Identify which cell holds the provided text, then report its (x, y) central coordinate. 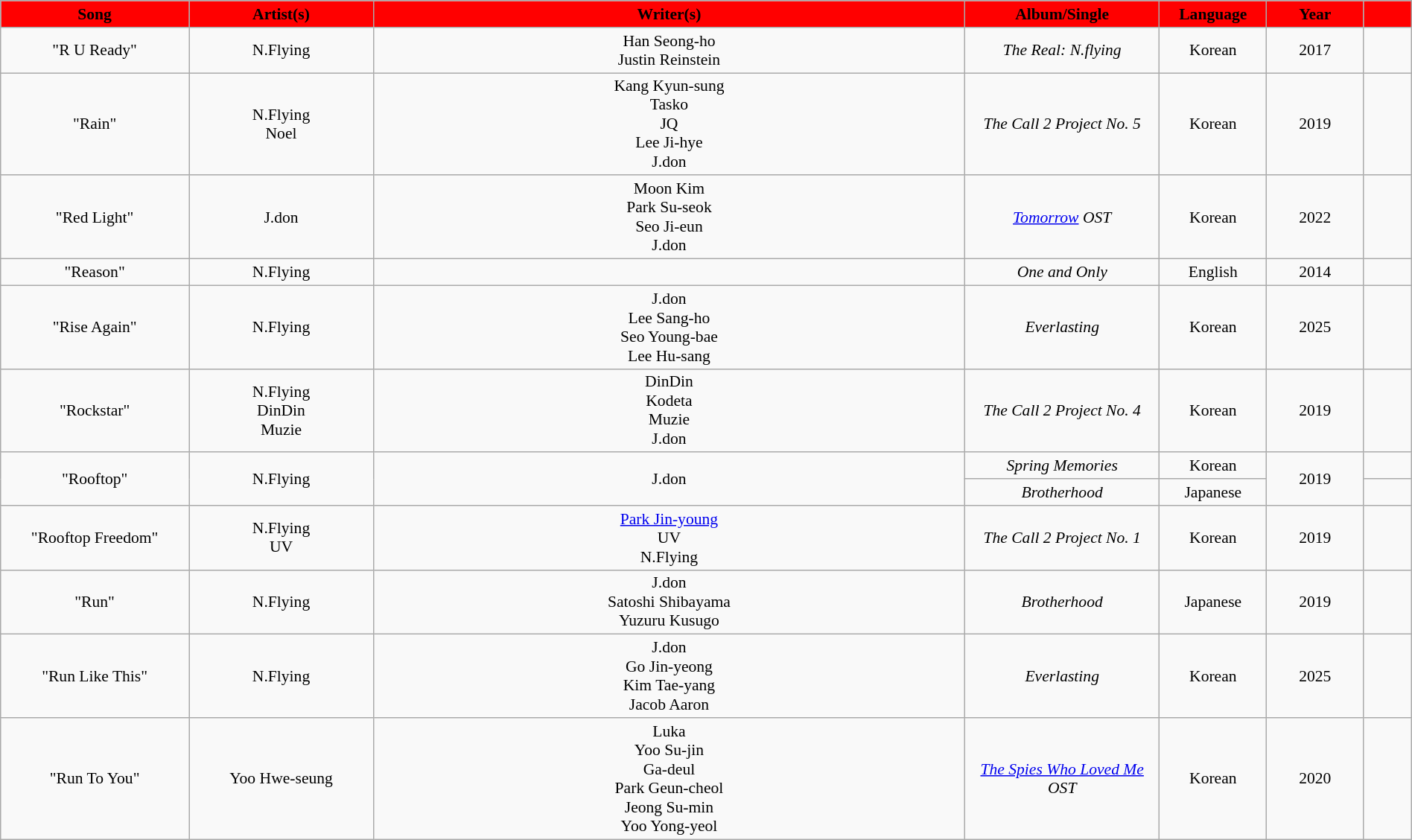
Artist(s) (282, 14)
2017 (1315, 49)
2014 (1315, 272)
The Call 2 Project No. 4 (1062, 410)
Spring Memories (1062, 465)
DinDin Kodeta Muzie J.don (669, 410)
Luka Yoo Su-jin Ga-deul Park Geun-cheol Jeong Su-min Yoo Yong-yeol (669, 779)
English (1213, 272)
"Run Like This" (95, 676)
"Reason" (95, 272)
The Call 2 Project No. 1 (1062, 538)
Song (95, 14)
"Rain" (95, 124)
2020 (1315, 779)
Yoo Hwe-seung (282, 779)
J.don Satoshi Shibayama Yuzuru Kusugo (669, 602)
2022 (1315, 217)
"Rooftop Freedom" (95, 538)
Year (1315, 14)
Park Jin-young UV N.Flying (669, 538)
Album/Single (1062, 14)
"Red Light" (95, 217)
Han Seong-ho Justin Reinstein (669, 49)
The Real: N.flying (1062, 49)
The Spies Who Loved Me OST (1062, 779)
Kang Kyun-sung Tasko JQ Lee Ji-hye J.don (669, 124)
"Run" (95, 602)
The Call 2 Project No. 5 (1062, 124)
"Rooftop" (95, 478)
N.Flying DinDin Muzie (282, 410)
Language (1213, 14)
Tomorrow OST (1062, 217)
"R U Ready" (95, 49)
J.don Lee Sang-ho Seo Young-bae Lee Hu-sang (669, 327)
N.Flying Noel (282, 124)
One and Only (1062, 272)
J.don Go Jin-yeong Kim Tae-yang Jacob Aaron (669, 676)
"Rise Again" (95, 327)
N.Flying UV (282, 538)
"Run To You" (95, 779)
Writer(s) (669, 14)
Moon Kim Park Su-seok Seo Ji-eun J.don (669, 217)
"Rockstar" (95, 410)
